Scan for the cell matching the given text and deliver its (x, y) coordinate at center. 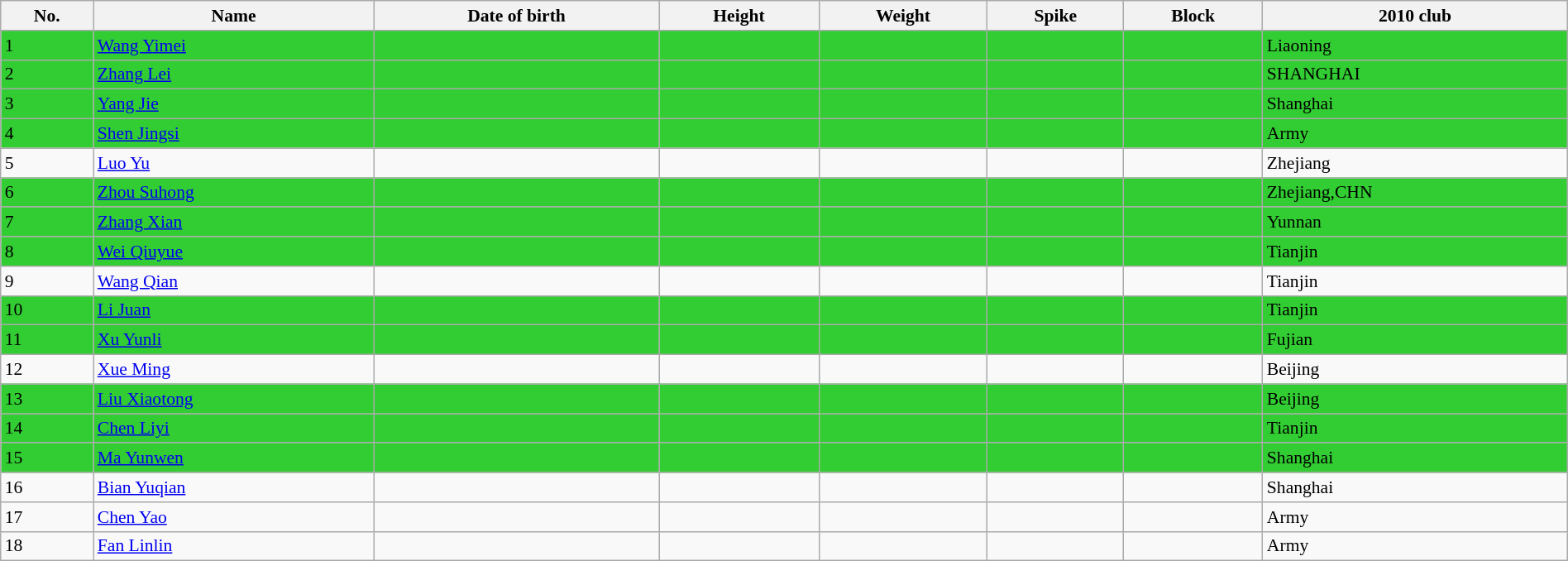
6 (47, 193)
Weight (903, 16)
Spike (1055, 16)
No. (47, 16)
Fan Linlin (234, 546)
15 (47, 458)
3 (47, 104)
Chen Yao (234, 517)
Li Juan (234, 310)
12 (47, 370)
11 (47, 340)
Yunnan (1415, 223)
Ma Yunwen (234, 458)
4 (47, 134)
Zhejiang (1415, 163)
16 (47, 487)
Bian Yuqian (234, 487)
14 (47, 429)
Date of birth (516, 16)
Zhou Suhong (234, 193)
2010 club (1415, 16)
10 (47, 310)
SHANGHAI (1415, 74)
Liaoning (1415, 46)
Block (1193, 16)
18 (47, 546)
7 (47, 223)
Liu Xiaotong (234, 399)
17 (47, 517)
Luo Yu (234, 163)
2 (47, 74)
Zhang Lei (234, 74)
Wang Qian (234, 281)
8 (47, 252)
Zhang Xian (234, 223)
Shen Jingsi (234, 134)
Yang Jie (234, 104)
Chen Liyi (234, 429)
Zhejiang,CHN (1415, 193)
Height (739, 16)
13 (47, 399)
Xue Ming (234, 370)
9 (47, 281)
Xu Yunli (234, 340)
Name (234, 16)
Fujian (1415, 340)
Wei Qiuyue (234, 252)
5 (47, 163)
Wang Yimei (234, 46)
1 (47, 46)
